Identify which cell holds the provided text, then report its [x, y] central coordinate. 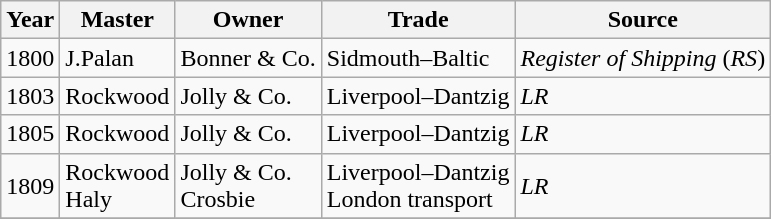
RockwoodHaly [118, 186]
Jolly & Co.Crosbie [248, 186]
1809 [30, 186]
Master [118, 20]
J.Palan [118, 58]
1803 [30, 96]
Owner [248, 20]
Source [643, 20]
Register of Shipping (RS) [643, 58]
Liverpool–DantzigLondon transport [418, 186]
Bonner & Co. [248, 58]
1800 [30, 58]
1805 [30, 134]
Trade [418, 20]
Sidmouth–Baltic [418, 58]
Year [30, 20]
